Provide the (x, y) coordinate of the cell's center where the given text is located.  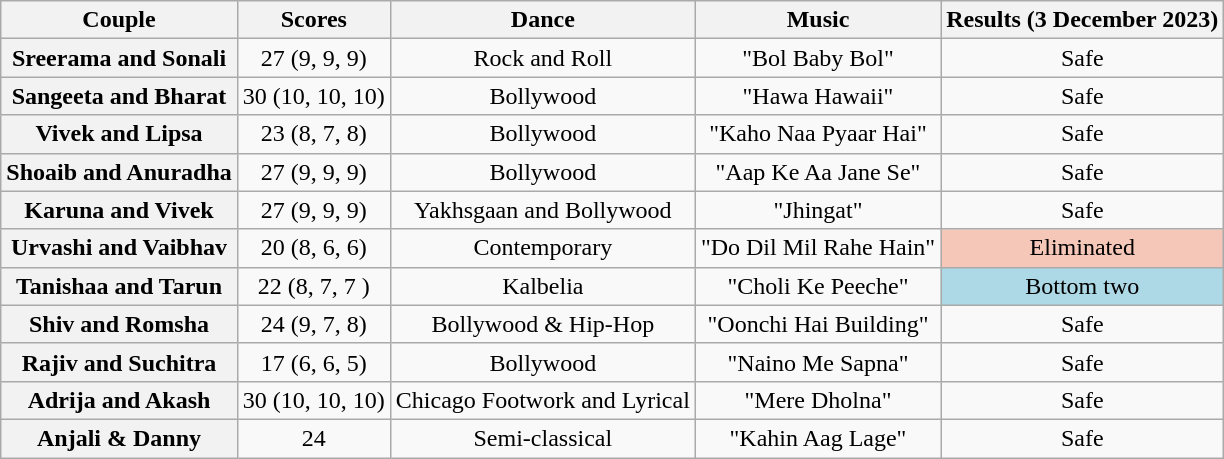
Semi-classical (542, 438)
"Oonchi Hai Building" (818, 324)
"Naino Me Sapna" (818, 362)
Couple (120, 20)
20 (8, 6, 6) (314, 248)
Bollywood & Hip-Hop (542, 324)
24 (9, 7, 8) (314, 324)
22 (8, 7, 7 ) (314, 286)
Shoaib and Anuradha (120, 172)
17 (6, 6, 5) (314, 362)
Dance (542, 20)
Karuna and Vivek (120, 210)
Bottom two (1082, 286)
Sreerama and Sonali (120, 58)
"Choli Ke Peeche" (818, 286)
Urvashi and Vaibhav (120, 248)
"Hawa Hawaii" (818, 96)
Yakhsgaan and Bollywood (542, 210)
"Mere Dholna" (818, 400)
Results (3 December 2023) (1082, 20)
Shiv and Romsha (120, 324)
23 (8, 7, 8) (314, 134)
Sangeeta and Bharat (120, 96)
Rock and Roll (542, 58)
"Kahin Aag Lage" (818, 438)
Vivek and Lipsa (120, 134)
Tanishaa and Tarun (120, 286)
"Do Dil Mil Rahe Hain" (818, 248)
Rajiv and Suchitra (120, 362)
Kalbelia (542, 286)
Music (818, 20)
Chicago Footwork and Lyrical (542, 400)
Eliminated (1082, 248)
"Kaho Naa Pyaar Hai" (818, 134)
Anjali & Danny (120, 438)
"Jhingat" (818, 210)
24 (314, 438)
Adrija and Akash (120, 400)
Contemporary (542, 248)
"Bol Baby Bol" (818, 58)
"Aap Ke Aa Jane Se" (818, 172)
Scores (314, 20)
